Capture the cell that displays the provided text and extract its (X, Y) central coordinate. 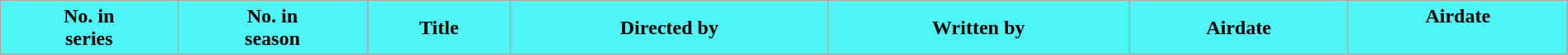
No. in season (273, 28)
No. in series (89, 28)
Written by (978, 28)
Directed by (669, 28)
Title (438, 28)
